Identify which cell holds the provided text, then report its (x, y) central coordinate. 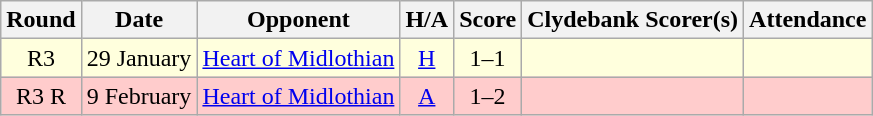
29 January (139, 58)
1–2 (488, 96)
Attendance (808, 20)
Round (41, 20)
Opponent (298, 20)
Clydebank Scorer(s) (633, 20)
A (427, 96)
Date (139, 20)
1–1 (488, 58)
R3 (41, 58)
R3 R (41, 96)
9 February (139, 96)
Score (488, 20)
H (427, 58)
H/A (427, 20)
